Search for the cell housing the specified text and yield its (X, Y) center coordinate. 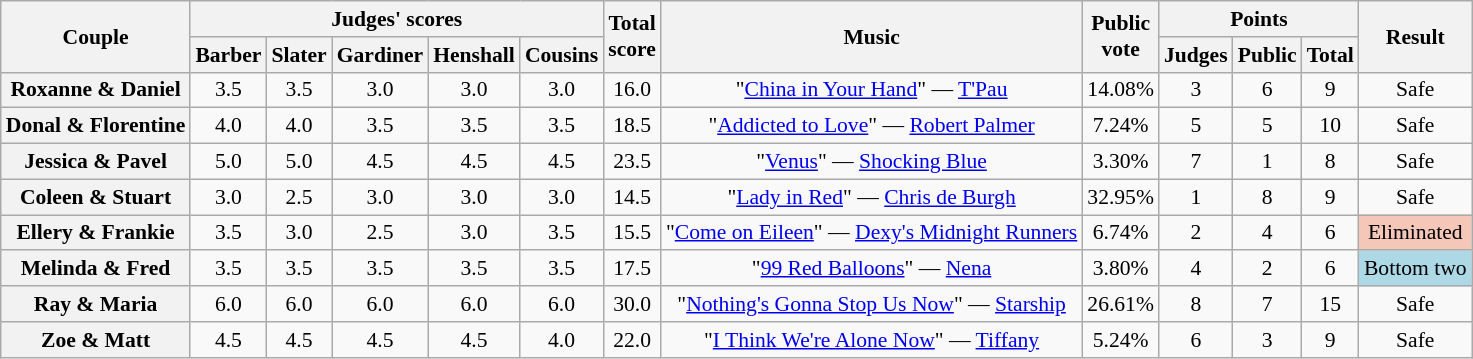
7.24% (1120, 126)
Roxanne & Daniel (96, 90)
Eliminated (1416, 233)
Ellery & Frankie (96, 233)
Donal & Florentine (96, 126)
Henshall (474, 55)
Totalscore (632, 36)
Judges (1196, 55)
14.08% (1120, 90)
Result (1416, 36)
"I Think We're Alone Now" — Tiffany (872, 340)
30.0 (632, 304)
Bottom two (1416, 269)
"China in Your Hand" — T'Pau (872, 90)
6.74% (1120, 233)
26.61% (1120, 304)
Total (1330, 55)
Points (1259, 19)
17.5 (632, 269)
23.5 (632, 162)
32.95% (1120, 197)
Ray & Maria (96, 304)
"99 Red Balloons" — Nena (872, 269)
Public (1268, 55)
"Addicted to Love" — Robert Palmer (872, 126)
15.5 (632, 233)
Jessica & Pavel (96, 162)
Cousins (562, 55)
Melinda & Fred (96, 269)
Judges' scores (396, 19)
Publicvote (1120, 36)
"Nothing's Gonna Stop Us Now" — Starship (872, 304)
Coleen & Stuart (96, 197)
"Venus" — Shocking Blue (872, 162)
15 (1330, 304)
Zoe & Matt (96, 340)
3.80% (1120, 269)
Slater (298, 55)
Music (872, 36)
Gardiner (380, 55)
5.24% (1120, 340)
22.0 (632, 340)
Couple (96, 36)
16.0 (632, 90)
"Come on Eileen" — Dexy's Midnight Runners (872, 233)
14.5 (632, 197)
3.30% (1120, 162)
"Lady in Red" — Chris de Burgh (872, 197)
Barber (228, 55)
10 (1330, 126)
18.5 (632, 126)
